Return the [X, Y] coordinate for the center point of the cell that contains the specified text.  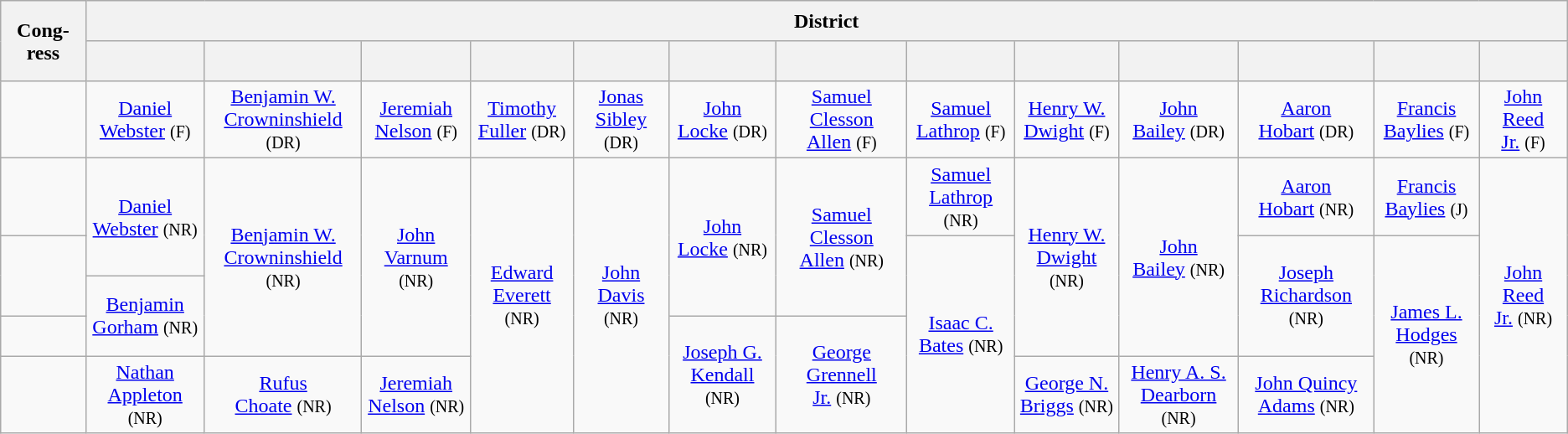
DanielWebster (NR) [145, 217]
Henry W.Dwight (NR) [1066, 257]
JohnDavis (NR) [622, 296]
SamuelLathrop (F) [961, 120]
TimothyFuller (DR) [523, 120]
JosephRichardson (NR) [1307, 296]
John ReedJr. (NR) [1523, 296]
SamuelLathrop (NR) [961, 197]
JohnVarnum (NR) [416, 257]
FrancisBaylies (F) [1426, 120]
Henry W.Dwight (F) [1066, 120]
DanielWebster (F) [145, 120]
JohnBailey (DR) [1179, 120]
John QuincyAdams (NR) [1307, 395]
JohnBailey (NR) [1179, 257]
JeremiahNelson (NR) [416, 395]
Samuel ClessonAllen (F) [842, 120]
Samuel ClessonAllen (NR) [842, 237]
NathanAppleton (NR) [145, 395]
JonasSibley (DR) [622, 120]
AaronHobart (NR) [1307, 197]
Benjamin W.Crownin­shield (DR) [283, 120]
Benjamin W.Crownin­shield (NR) [283, 257]
RufusChoate (NR) [283, 395]
George N.Briggs (NR) [1066, 395]
BenjaminGorham (NR) [145, 316]
FrancisBaylies (J) [1426, 197]
JohnLocke (NR) [722, 237]
JohnLocke (DR) [722, 120]
GeorgeGrennellJr. (NR) [842, 375]
Joseph G.Kendall (NR) [722, 375]
JeremiahNelson (F) [416, 120]
AaronHobart (DR) [1307, 120]
District [826, 21]
EdwardEverett (NR) [523, 296]
Henry A. S.Dearborn (NR) [1179, 395]
James L.Hodges (NR) [1426, 334]
Isaac C.Bates (NR) [961, 334]
John ReedJr. (F) [1523, 120]
Cong­ress [44, 41]
